Extract the (x, y) coordinate from the center of the cell holding the provided text.  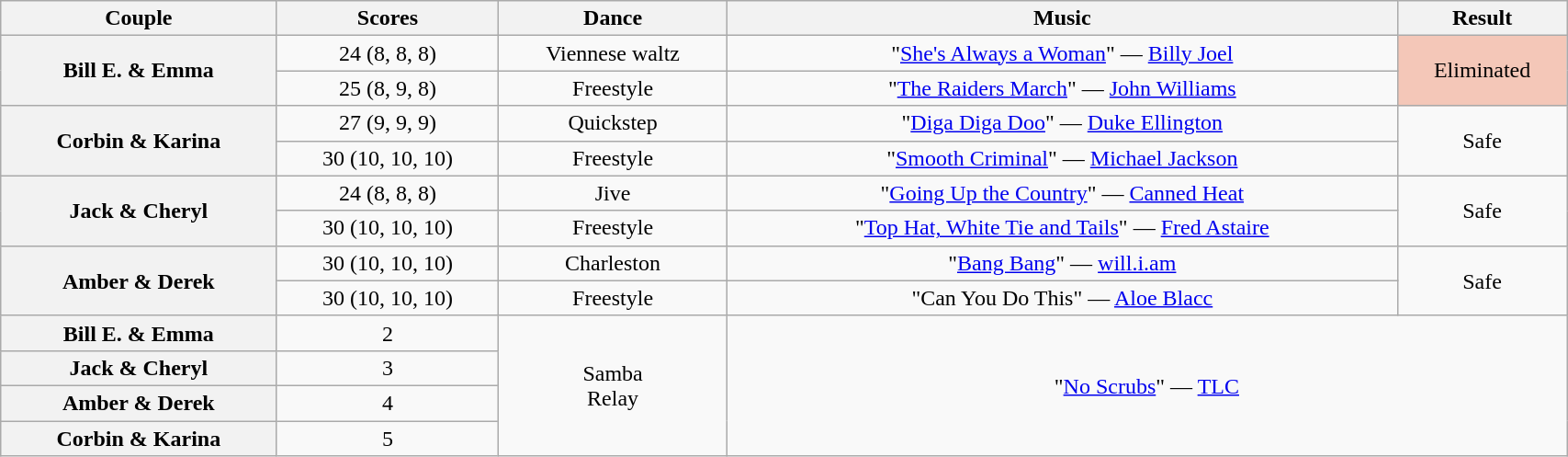
25 (8, 9, 8) (388, 88)
Eliminated (1482, 71)
Music (1062, 18)
"Smooth Criminal" — Michael Jackson (1062, 158)
"Diga Diga Doo" — Duke Ellington (1062, 123)
Viennese waltz (613, 53)
Scores (388, 18)
4 (388, 403)
Quickstep (613, 123)
Result (1482, 18)
"Bang Bang" — will.i.am (1062, 263)
Charleston (613, 263)
"She's Always a Woman" — Billy Joel (1062, 53)
Dance (613, 18)
SambaRelay (613, 385)
"No Scrubs" — TLC (1146, 385)
5 (388, 439)
Jive (613, 193)
Couple (139, 18)
27 (9, 9, 9) (388, 123)
"Top Hat, White Tie and Tails" — Fred Astaire (1062, 228)
2 (388, 333)
"Can You Do This" — Aloe Blacc (1062, 298)
"The Raiders March" — John Williams (1062, 88)
3 (388, 368)
"Going Up the Country" — Canned Heat (1062, 193)
